For the text-containing cell, return its midpoint in [X, Y] coordinate format. 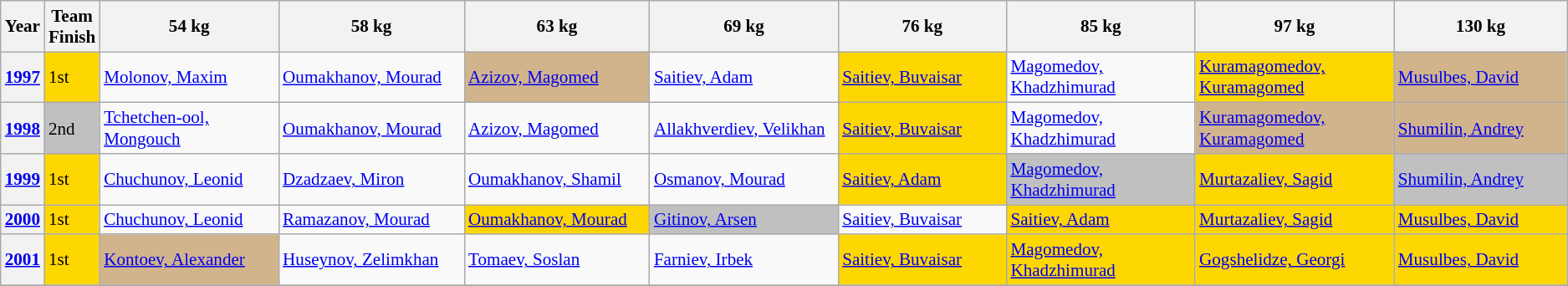
Kontoev, Alexander [189, 259]
Tchetchen-ool, Mongouch [189, 129]
Oumakhanov, Shamil [557, 179]
Osmanov, Mourad [744, 179]
Year [23, 27]
Tomaev, Soslan [557, 259]
Huseynov, Zelimkhan [371, 259]
Molonov, Maxim [189, 77]
Team Finish [72, 27]
Farniev, Irbek [744, 259]
1998 [23, 129]
2001 [23, 259]
58 kg [371, 27]
1997 [23, 77]
2nd [72, 129]
130 kg [1480, 27]
1999 [23, 179]
Ramazanov, Mourad [371, 219]
Gogshelidze, Georgi [1295, 259]
Allakhverdiev, Velikhan [744, 129]
2000 [23, 219]
97 kg [1295, 27]
76 kg [922, 27]
85 kg [1101, 27]
Gitinov, Arsen [744, 219]
63 kg [557, 27]
Dzadzaev, Miron [371, 179]
69 kg [744, 27]
54 kg [189, 27]
